Capture the cell that displays the provided text and extract its [x, y] central coordinate. 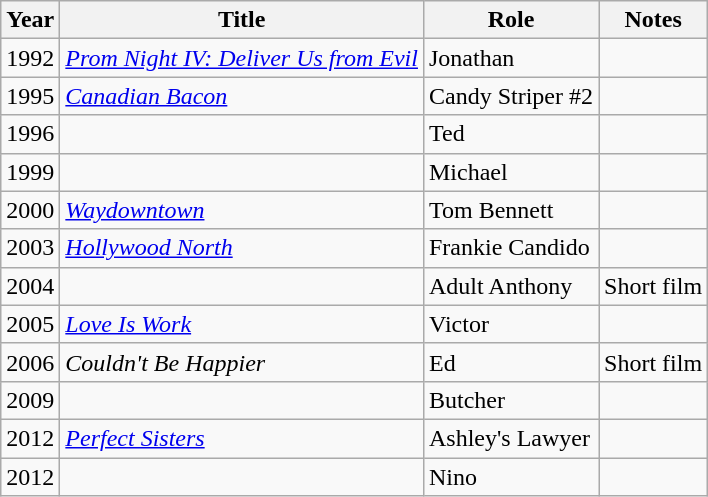
1995 [30, 96]
Tom Bennett [510, 210]
2006 [30, 362]
Year [30, 20]
Nino [510, 477]
2009 [30, 400]
Title [242, 20]
Couldn't Be Happier [242, 362]
Ashley's Lawyer [510, 438]
Hollywood North [242, 248]
Candy Striper #2 [510, 96]
Ted [510, 134]
2003 [30, 248]
1999 [30, 172]
1996 [30, 134]
Jonathan [510, 58]
Waydowntown [242, 210]
Adult Anthony [510, 286]
2004 [30, 286]
2000 [30, 210]
Canadian Bacon [242, 96]
Love Is Work [242, 324]
Role [510, 20]
Perfect Sisters [242, 438]
Victor [510, 324]
1992 [30, 58]
Frankie Candido [510, 248]
2005 [30, 324]
Michael [510, 172]
Butcher [510, 400]
Notes [654, 20]
Prom Night IV: Deliver Us from Evil [242, 58]
Ed [510, 362]
